Pinpoint the cell where the given text exists, returning its (X, Y) midpoint coordinate. 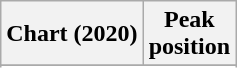
Peakposition (189, 34)
Chart (2020) (72, 34)
